Scan for the cell matching the given text and deliver its (X, Y) coordinate at center. 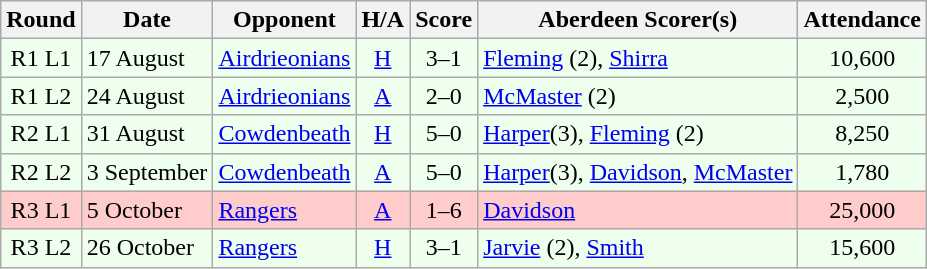
R1 L1 (41, 58)
Date (147, 20)
R1 L2 (41, 96)
1,780 (862, 172)
Harper(3), Davidson, McMaster (638, 172)
3 September (147, 172)
Davidson (638, 210)
10,600 (862, 58)
24 August (147, 96)
5 October (147, 210)
1–6 (444, 210)
Round (41, 20)
Harper(3), Fleming (2) (638, 134)
H/A (383, 20)
Aberdeen Scorer(s) (638, 20)
17 August (147, 58)
Score (444, 20)
8,250 (862, 134)
Opponent (284, 20)
15,600 (862, 248)
25,000 (862, 210)
McMaster (2) (638, 96)
R2 L2 (41, 172)
R3 L2 (41, 248)
R2 L1 (41, 134)
Attendance (862, 20)
R3 L1 (41, 210)
2,500 (862, 96)
2–0 (444, 96)
Jarvie (2), Smith (638, 248)
26 October (147, 248)
Fleming (2), Shirra (638, 58)
31 August (147, 134)
